Identify which cell holds the provided text, then report its (X, Y) central coordinate. 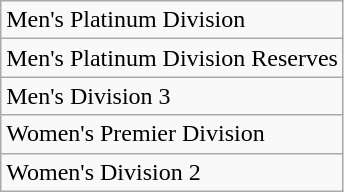
Women's Premier Division (172, 134)
Men's Division 3 (172, 96)
Women's Division 2 (172, 172)
Men's Platinum Division (172, 20)
Men's Platinum Division Reserves (172, 58)
